Detect which cell encompasses the target text, then output its [X, Y] center coordinate. 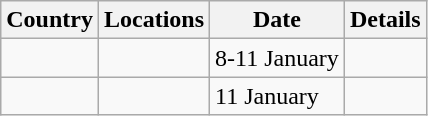
Date [278, 20]
11 January [278, 96]
Country [50, 20]
8-11 January [278, 58]
Locations [154, 20]
Details [385, 20]
